For the text-containing cell, return its midpoint in (X, Y) coordinate format. 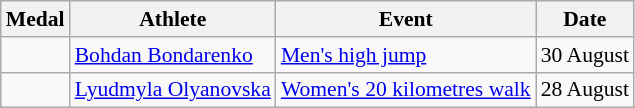
Women's 20 kilometres walk (406, 90)
Bohdan Bondarenko (173, 55)
Athlete (173, 19)
Men's high jump (406, 55)
Lyudmyla Olyanovska (173, 90)
Date (585, 19)
Medal (36, 19)
Event (406, 19)
30 August (585, 55)
28 August (585, 90)
